Capture the cell that displays the provided text and extract its (X, Y) central coordinate. 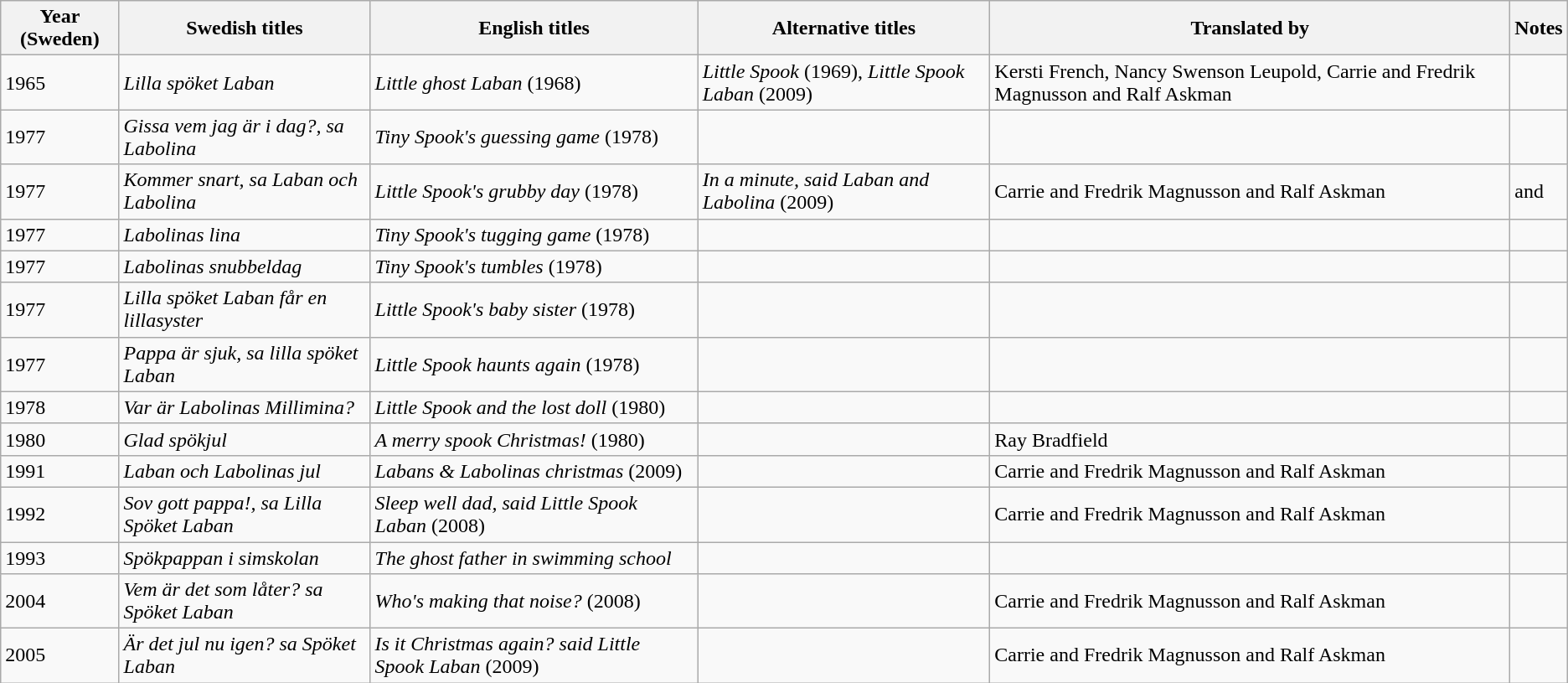
Year (Sweden) (60, 28)
Lilla spöket Laban (245, 82)
Is it Christmas again? said Little Spook Laban (2009) (534, 655)
2004 (60, 602)
In a minute, said Laban and Labolina (2009) (844, 191)
Labolinas snubbeldag (245, 266)
Pappa är sjuk, sa lilla spöket Laban (245, 364)
Glad spökjul (245, 439)
Spökpappan i simskolan (245, 557)
Little Spook and the lost doll (1980) (534, 407)
Alternative titles (844, 28)
Tiny Spook's tumbles (1978) (534, 266)
1978 (60, 407)
Tiny Spook's tugging game (1978) (534, 235)
The ghost father in swimming school (534, 557)
1965 (60, 82)
Kersti French, Nancy Swenson Leupold, Carrie and Fredrik Magnusson and Ralf Askman (1250, 82)
Swedish titles (245, 28)
Sov gott pappa!, sa Lilla Spöket Laban (245, 515)
Vem är det som låter? sa Spöket Laban (245, 602)
Little Spook (1969), Little Spook Laban (2009) (844, 82)
Who's making that noise? (2008) (534, 602)
Notes (1539, 28)
1991 (60, 471)
Tiny Spook's guessing game (1978) (534, 137)
Labolinas lina (245, 235)
Lilla spöket Laban får en lillasyster (245, 310)
1980 (60, 439)
Little Spook's grubby day (1978) (534, 191)
Little Spook haunts again (1978) (534, 364)
2005 (60, 655)
1993 (60, 557)
Labans & Labolinas christmas (2009) (534, 471)
A merry spook Christmas! (1980) (534, 439)
and (1539, 191)
Laban och Labolinas jul (245, 471)
Är det jul nu igen? sa Spöket Laban (245, 655)
Gissa vem jag är i dag?, sa Labolina (245, 137)
Sleep well dad, said Little Spook Laban (2008) (534, 515)
English titles (534, 28)
Translated by (1250, 28)
Little Spook's baby sister (1978) (534, 310)
Var är Labolinas Millimina? (245, 407)
Kommer snart, sa Laban och Labolina (245, 191)
Little ghost Laban (1968) (534, 82)
1992 (60, 515)
Ray Bradfield (1250, 439)
